Return (x, y) of the center of cell containing provided text 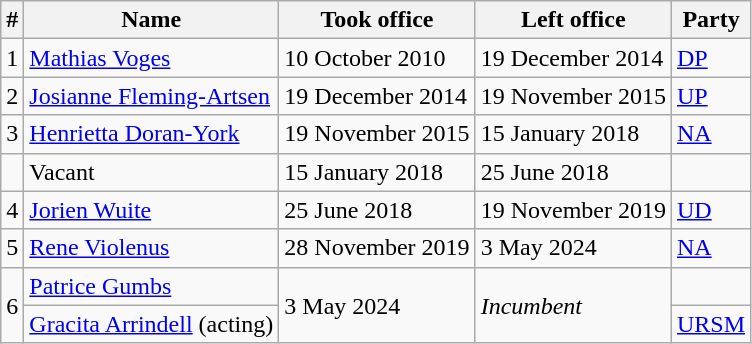
10 October 2010 (377, 58)
Jorien Wuite (152, 210)
19 November 2019 (573, 210)
Rene Violenus (152, 248)
5 (12, 248)
Patrice Gumbs (152, 286)
UP (710, 96)
1 (12, 58)
Name (152, 20)
Took office (377, 20)
Vacant (152, 172)
Henrietta Doran-York (152, 134)
Incumbent (573, 305)
4 (12, 210)
Josianne Fleming-Artsen (152, 96)
UD (710, 210)
Party (710, 20)
# (12, 20)
Mathias Voges (152, 58)
DP (710, 58)
28 November 2019 (377, 248)
3 (12, 134)
6 (12, 305)
URSM (710, 324)
Left office (573, 20)
Gracita Arrindell (acting) (152, 324)
2 (12, 96)
